Output the [X, Y] coordinate of the center of the cell containing the given text.  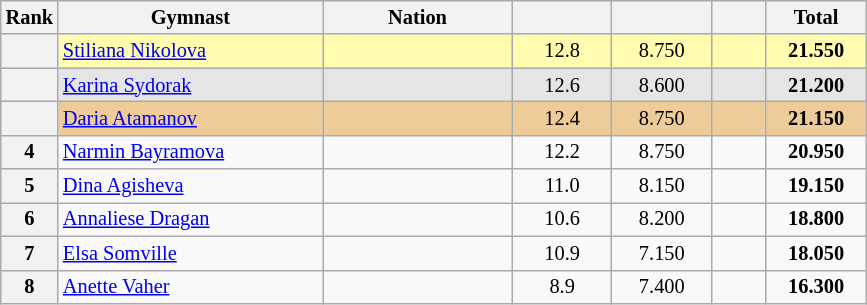
10.9 [562, 253]
21.150 [816, 118]
Nation [418, 17]
Annaliese Dragan [190, 219]
8.9 [562, 287]
18.050 [816, 253]
5 [30, 186]
18.800 [816, 219]
10.6 [562, 219]
Daria Atamanov [190, 118]
Anette Vaher [190, 287]
7 [30, 253]
Total [816, 17]
Narmin Bayramova [190, 152]
21.200 [816, 85]
11.0 [562, 186]
19.150 [816, 186]
8.200 [662, 219]
Karina Sydorak [190, 85]
Dina Agisheva [190, 186]
Stiliana Nikolova [190, 51]
8.150 [662, 186]
4 [30, 152]
7.150 [662, 253]
16.300 [816, 287]
21.550 [816, 51]
6 [30, 219]
12.4 [562, 118]
Gymnast [190, 17]
12.2 [562, 152]
Rank [30, 17]
12.6 [562, 85]
Elsa Somville [190, 253]
12.8 [562, 51]
7.400 [662, 287]
8 [30, 287]
8.600 [662, 85]
20.950 [816, 152]
